Detect which cell encompasses the target text, then output its [X, Y] center coordinate. 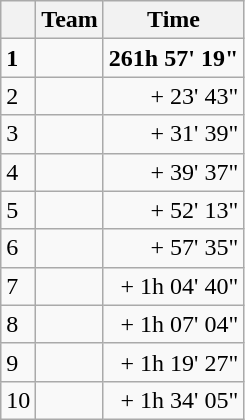
9 [18, 362]
2 [18, 96]
10 [18, 400]
261h 57' 19" [173, 58]
+ 23' 43" [173, 96]
3 [18, 134]
7 [18, 286]
Team [70, 20]
5 [18, 210]
6 [18, 248]
+ 1h 19' 27" [173, 362]
+ 1h 34' 05" [173, 400]
8 [18, 324]
+ 39' 37" [173, 172]
+ 52' 13" [173, 210]
+ 31' 39" [173, 134]
1 [18, 58]
4 [18, 172]
+ 57' 35" [173, 248]
+ 1h 04' 40" [173, 286]
Time [173, 20]
+ 1h 07' 04" [173, 324]
